Determine the (x, y) coordinate at the center of the cell enclosing the given text.  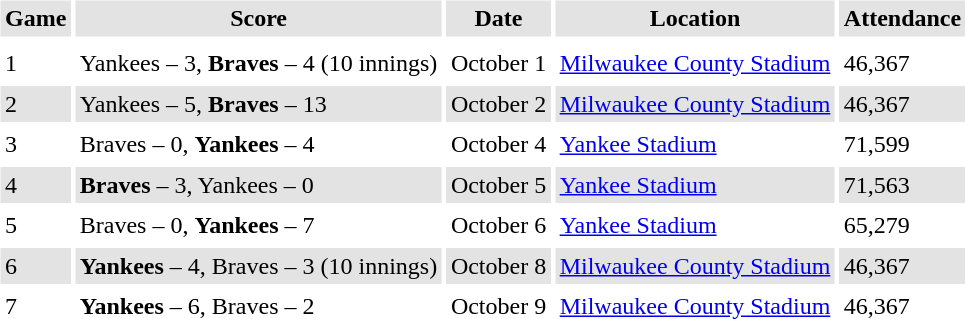
October 6 (498, 226)
October 2 (498, 104)
Braves – 0, Yankees – 7 (258, 226)
65,279 (902, 226)
4 (35, 185)
71,599 (902, 144)
Yankees – 4, Braves – 3 (10 innings) (258, 266)
Date (498, 18)
Braves – 3, Yankees – 0 (258, 185)
3 (35, 144)
Score (258, 18)
Attendance (902, 18)
71,563 (902, 185)
October 4 (498, 144)
Game (35, 18)
Braves – 0, Yankees – 4 (258, 144)
6 (35, 266)
1 (35, 64)
Yankees – 5, Braves – 13 (258, 104)
5 (35, 226)
Location (695, 18)
Yankees – 3, Braves – 4 (10 innings) (258, 64)
2 (35, 104)
October 8 (498, 266)
October 1 (498, 64)
October 5 (498, 185)
